Return the [X, Y] coordinate for the center point of the cell that contains the specified text.  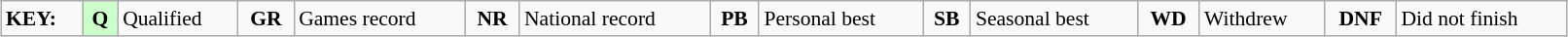
Withdrew [1263, 18]
Qualified [178, 18]
NR [492, 18]
Q [100, 18]
National record [615, 18]
Seasonal best [1054, 18]
WD [1168, 18]
PB [735, 18]
Did not finish [1481, 18]
KEY: [42, 18]
Personal best [840, 18]
GR [267, 18]
Games record [379, 18]
SB [947, 18]
DNF [1361, 18]
